For the text-containing cell, return its midpoint in [x, y] coordinate format. 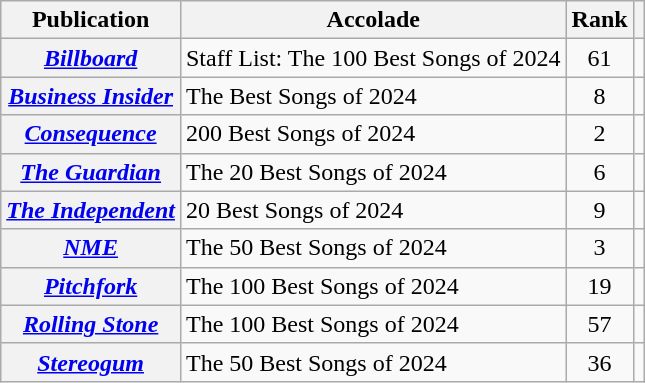
57 [600, 324]
9 [600, 210]
6 [600, 172]
The 20 Best Songs of 2024 [373, 172]
200 Best Songs of 2024 [373, 134]
Stereogum [91, 362]
The Independent [91, 210]
Rolling Stone [91, 324]
20 Best Songs of 2024 [373, 210]
Pitchfork [91, 286]
8 [600, 96]
19 [600, 286]
61 [600, 58]
Publication [91, 20]
The Best Songs of 2024 [373, 96]
The Guardian [91, 172]
2 [600, 134]
Consequence [91, 134]
NME [91, 248]
Accolade [373, 20]
Billboard [91, 58]
36 [600, 362]
Staff List: The 100 Best Songs of 2024 [373, 58]
Business Insider [91, 96]
3 [600, 248]
Rank [600, 20]
